Pinpoint the cell where the given text exists, returning its (X, Y) midpoint coordinate. 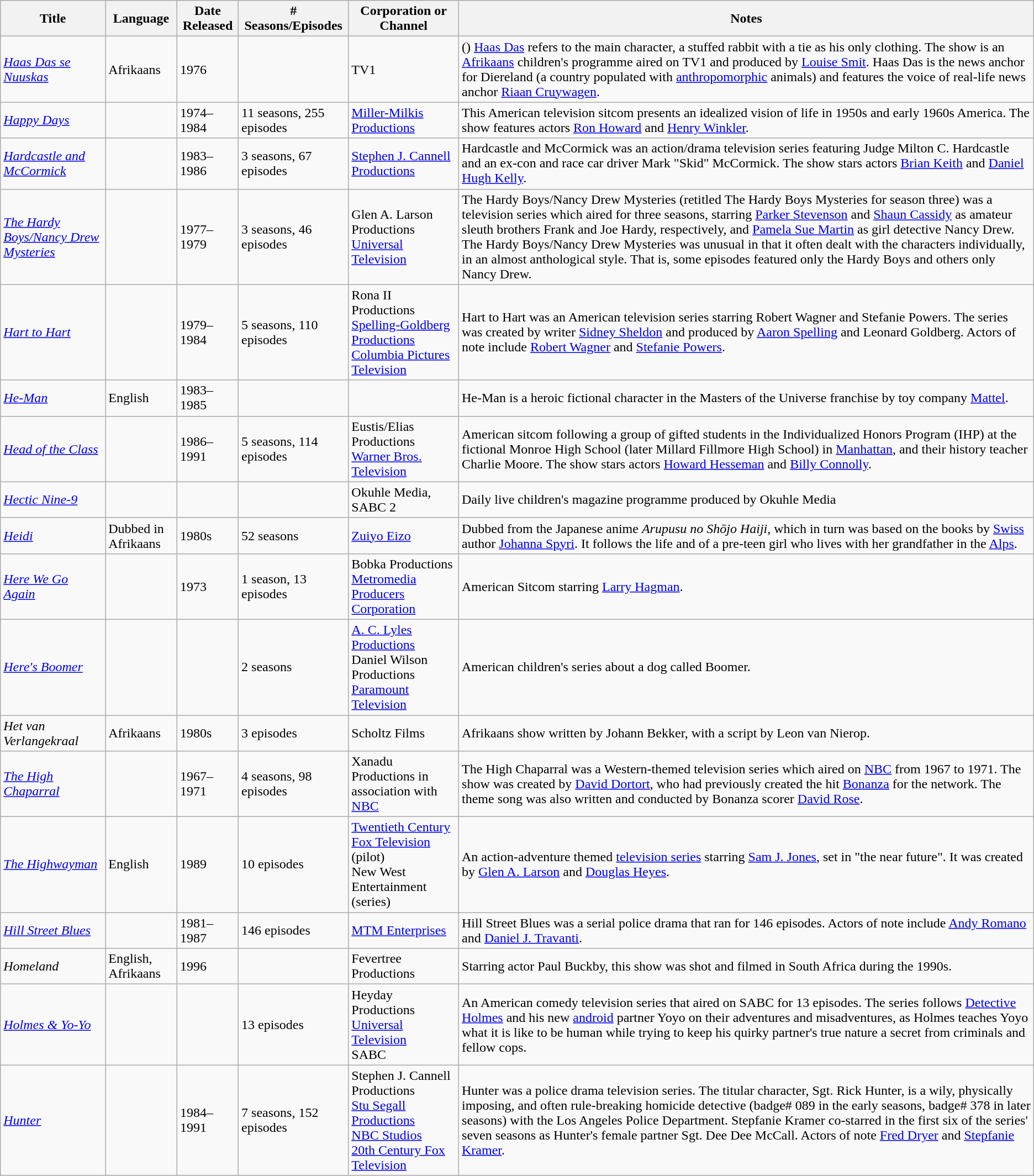
4 seasons, 98 episodes (294, 784)
Hill Street Blues (53, 930)
Bobka ProductionsMetromedia Producers Corporation (404, 587)
Eustis/Elias ProductionsWarner Bros. Television (404, 449)
5 seasons, 110 episodes (294, 333)
Title (53, 19)
10 episodes (294, 865)
Hardcastle and McCormick (53, 164)
1996 (208, 967)
2 seasons (294, 667)
Notes (747, 19)
Happy Days (53, 120)
Dubbed in Afrikaans (141, 536)
Fevertree Productions (404, 967)
Miller-Milkis Productions (404, 120)
Zuiyo Eizo (404, 536)
7 seasons, 152 episodes (294, 1120)
TV1 (404, 70)
He-Man (53, 398)
Heyday Productions Universal TelevisionSABC (404, 1025)
146 episodes (294, 930)
Language (141, 19)
Twentieth Century Fox Television (pilot)New West Entertainment (series) (404, 865)
3 seasons, 67 episodes (294, 164)
Xanadu Productions in association with NBC (404, 784)
American children's series about a dog called Boomer. (747, 667)
Head of the Class (53, 449)
A. C. Lyles ProductionsDaniel Wilson ProductionsParamount Television (404, 667)
3 seasons, 46 episodes (294, 236)
Stephen J. Cannell ProductionsStu Segall ProductionsNBC Studios20th Century Fox Television (404, 1120)
1973 (208, 587)
1 season, 13 episodes (294, 587)
Heidi (53, 536)
English, Afrikaans (141, 967)
Here We Go Again (53, 587)
1977–1979 (208, 236)
Okuhle Media, SABC 2 (404, 499)
Date Released (208, 19)
1967–1971 (208, 784)
An action-adventure themed television series starring Sam J. Jones, set in "the near future". It was created by Glen A. Larson and Douglas Heyes. (747, 865)
1983–1985 (208, 398)
1976 (208, 70)
Hectic Nine-9 (53, 499)
Scholtz Films (404, 732)
The High Chaparral (53, 784)
1989 (208, 865)
Hill Street Blues was a serial police drama that ran for 146 episodes. Actors of note include Andy Romano and Daniel J. Travanti. (747, 930)
5 seasons, 114 episodes (294, 449)
52 seasons (294, 536)
Het van Verlangekraal (53, 732)
Hart to Hart (53, 333)
1984–1991 (208, 1120)
Afrikaans show written by Johann Bekker, with a script by Leon van Nierop. (747, 732)
Rona II ProductionsSpelling-Goldberg ProductionsColumbia Pictures Television (404, 333)
1981–1987 (208, 930)
1986–1991 (208, 449)
American Sitcom starring Larry Hagman. (747, 587)
1979–1984 (208, 333)
Here's Boomer (53, 667)
The Highwayman (53, 865)
# Seasons/Episodes (294, 19)
Corporation or Channel (404, 19)
Glen A. Larson ProductionsUniversal Television (404, 236)
1974–1984 (208, 120)
13 episodes (294, 1025)
11 seasons, 255 episodes (294, 120)
The Hardy Boys/Nancy Drew Mysteries (53, 236)
Daily live children's magazine programme produced by Okuhle Media (747, 499)
He-Man is a heroic fictional character in the Masters of the Universe franchise by toy company Mattel. (747, 398)
1983–1986 (208, 164)
Holmes & Yo-Yo (53, 1025)
Haas Das se Nuuskas (53, 70)
MTM Enterprises (404, 930)
Starring actor Paul Buckby, this show was shot and filmed in South Africa during the 1990s. (747, 967)
Hunter (53, 1120)
Homeland (53, 967)
Stephen J. Cannell Productions (404, 164)
3 episodes (294, 732)
